Determine the [x, y] coordinate at the center of the cell enclosing the given text.  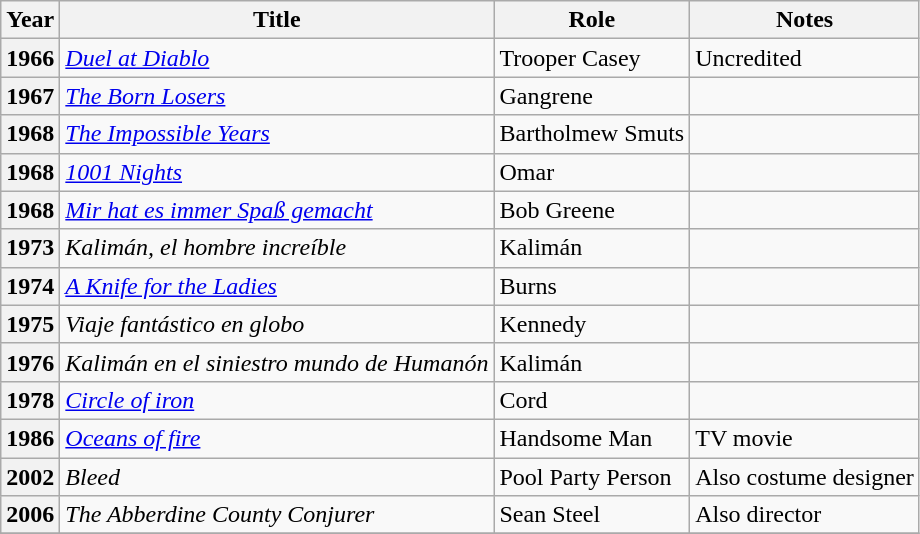
A Knife for the Ladies [277, 286]
1978 [30, 400]
Viaje fantástico en globo [277, 324]
Mir hat es immer Spaß gemacht [277, 210]
Trooper Casey [592, 58]
The Born Losers [277, 96]
2006 [30, 515]
Circle of iron [277, 400]
Kalimán, el hombre increíble [277, 248]
1986 [30, 438]
Notes [805, 20]
Also director [805, 515]
Cord [592, 400]
Sean Steel [592, 515]
1976 [30, 362]
Title [277, 20]
Omar [592, 172]
Bob Greene [592, 210]
Gangrene [592, 96]
Oceans of fire [277, 438]
1973 [30, 248]
1001 Nights [277, 172]
Year [30, 20]
2002 [30, 477]
Pool Party Person [592, 477]
1966 [30, 58]
1967 [30, 96]
Handsome Man [592, 438]
The Abberdine County Conjurer [277, 515]
Duel at Diablo [277, 58]
Uncredited [805, 58]
Role [592, 20]
The Impossible Years [277, 134]
Bartholmew Smuts [592, 134]
Burns [592, 286]
TV movie [805, 438]
Bleed [277, 477]
Also costume designer [805, 477]
Kennedy [592, 324]
1975 [30, 324]
Kalimán en el siniestro mundo de Humanón [277, 362]
1974 [30, 286]
